Return the [x, y] coordinate for the center point of the cell that contains the specified text.  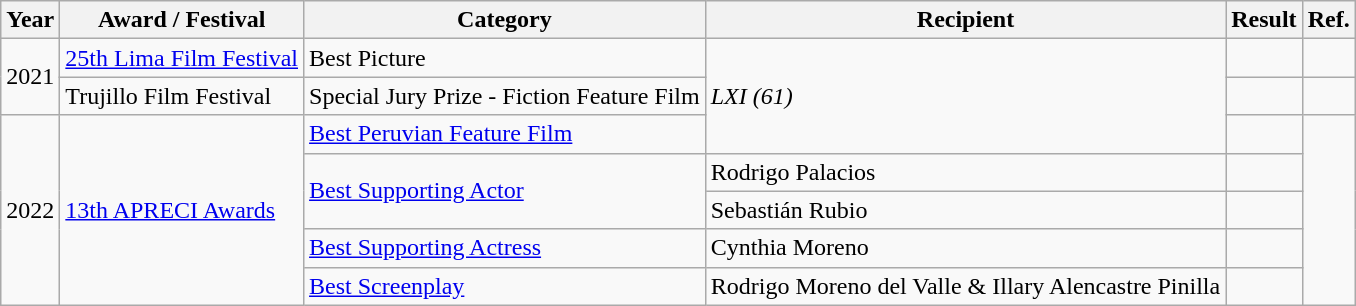
Category [505, 20]
Best Picture [505, 58]
Best Peruvian Feature Film [505, 134]
Ref. [1328, 20]
Best Screenplay [505, 286]
Recipient [966, 20]
25th Lima Film Festival [182, 58]
Cynthia Moreno [966, 248]
Best Supporting Actor [505, 191]
Trujillo Film Festival [182, 96]
Sebastián Rubio [966, 210]
Rodrigo Palacios [966, 172]
Award / Festival [182, 20]
2022 [30, 210]
13th APRECI Awards [182, 210]
Result [1264, 20]
LXI (61) [966, 96]
2021 [30, 77]
Special Jury Prize - Fiction Feature Film [505, 96]
Rodrigo Moreno del Valle & Illary Alencastre Pinilla [966, 286]
Best Supporting Actress [505, 248]
Year [30, 20]
